Extract the (x, y) coordinate from the center of the cell holding the provided text.  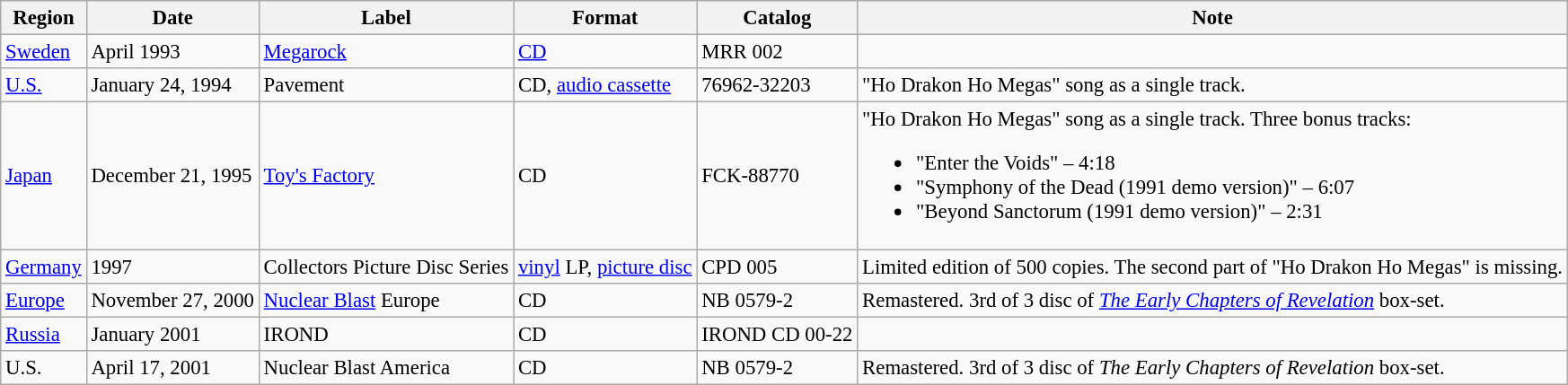
April 17, 2001 (172, 368)
CD, audio cassette (605, 85)
IROND CD 00-22 (778, 334)
Japan (43, 176)
MRR 002 (778, 52)
Megarock (386, 52)
76962-32203 (778, 85)
Nuclear Blast Europe (386, 300)
Limited edition of 500 copies. The second part of "Ho Drakon Ho Megas" is missing. (1212, 267)
vinyl LP, picture disc (605, 267)
December 21, 1995 (172, 176)
Germany (43, 267)
Catalog (778, 18)
November 27, 2000 (172, 300)
Russia (43, 334)
Region (43, 18)
IROND (386, 334)
April 1993 (172, 52)
1997 (172, 267)
Pavement (386, 85)
Note (1212, 18)
CPD 005 (778, 267)
Toy's Factory (386, 176)
January 24, 1994 (172, 85)
FCK-88770 (778, 176)
"Ho Drakon Ho Megas" song as a single track. (1212, 85)
Format (605, 18)
January 2001 (172, 334)
Sweden (43, 52)
Label (386, 18)
Europe (43, 300)
Date (172, 18)
Nuclear Blast America (386, 368)
Collectors Picture Disc Series (386, 267)
